Locate the cell with the specified text and output its (X, Y) center coordinate. 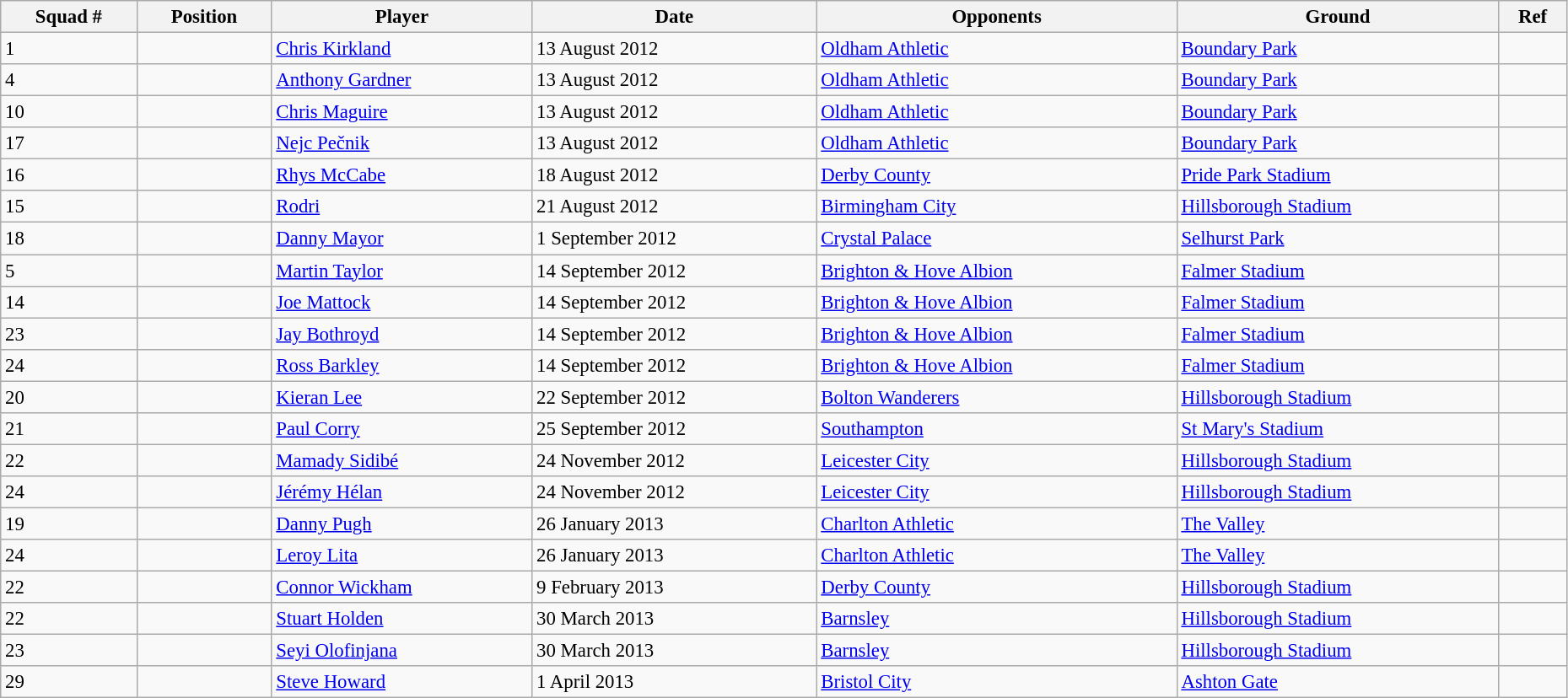
Nejc Pečnik (401, 143)
Ross Barkley (401, 365)
21 (69, 429)
Jérémy Hélan (401, 492)
Squad # (69, 17)
Paul Corry (401, 429)
Pride Park Stadium (1338, 175)
16 (69, 175)
Anthony Gardner (401, 80)
18 (69, 239)
5 (69, 271)
Bristol City (997, 682)
Stuart Holden (401, 619)
29 (69, 682)
17 (69, 143)
Rhys McCabe (401, 175)
19 (69, 523)
9 February 2013 (675, 588)
Player (401, 17)
Chris Kirkland (401, 49)
1 (69, 49)
18 August 2012 (675, 175)
Steve Howard (401, 682)
Martin Taylor (401, 271)
Leroy Lita (401, 556)
Mamady Sidibé (401, 460)
Chris Maguire (401, 112)
Joe Mattock (401, 302)
Rodri (401, 207)
Selhurst Park (1338, 239)
Ashton Gate (1338, 682)
14 (69, 302)
10 (69, 112)
Kieran Lee (401, 397)
Ground (1338, 17)
15 (69, 207)
Opponents (997, 17)
Date (675, 17)
Ref (1533, 17)
St Mary's Stadium (1338, 429)
Jay Bothroyd (401, 334)
Seyi Olofinjana (401, 651)
1 April 2013 (675, 682)
Crystal Palace (997, 239)
20 (69, 397)
4 (69, 80)
Danny Mayor (401, 239)
22 September 2012 (675, 397)
21 August 2012 (675, 207)
1 September 2012 (675, 239)
Connor Wickham (401, 588)
Bolton Wanderers (997, 397)
Position (204, 17)
25 September 2012 (675, 429)
Southampton (997, 429)
Danny Pugh (401, 523)
Birmingham City (997, 207)
